Identify which cell holds the provided text, then report its (X, Y) central coordinate. 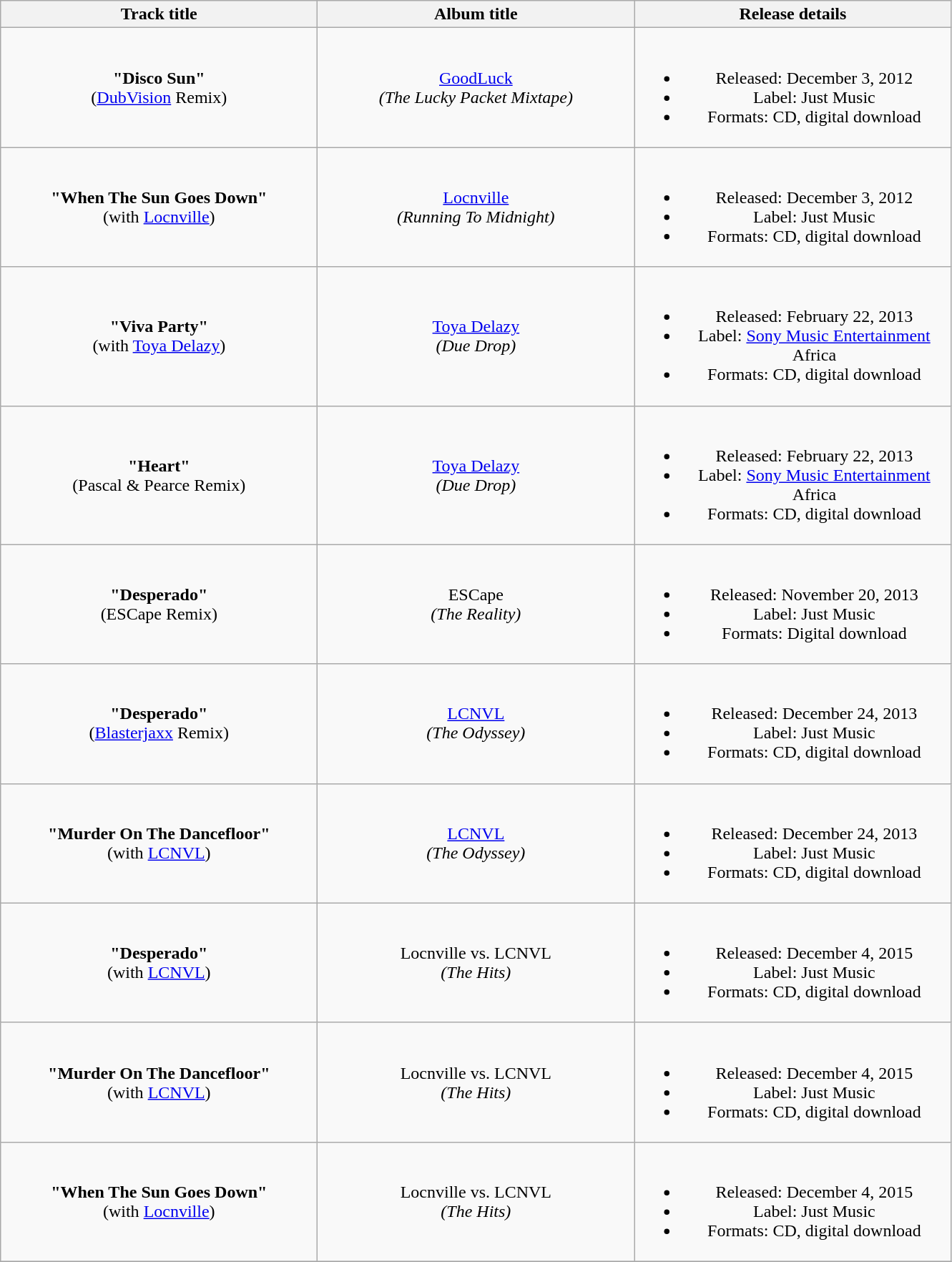
Release details (792, 14)
"Viva Party"(with Toya Delazy) (159, 336)
Locnville(Running To Midnight) (476, 207)
"Desperado"(ESCape Remix) (159, 604)
"Disco Sun"(DubVision Remix) (159, 87)
"Heart"(Pascal & Pearce Remix) (159, 475)
ESCape(The Reality) (476, 604)
Album title (476, 14)
Track title (159, 14)
GoodLuck(The Lucky Packet Mixtape) (476, 87)
"Desperado"(Blasterjaxx Remix) (159, 724)
Released: November 20, 2013Label: Just MusicFormats: Digital download (792, 604)
"Desperado"(with LCNVL) (159, 963)
